Determine the [X, Y] coordinate at the center of the cell enclosing the given text.  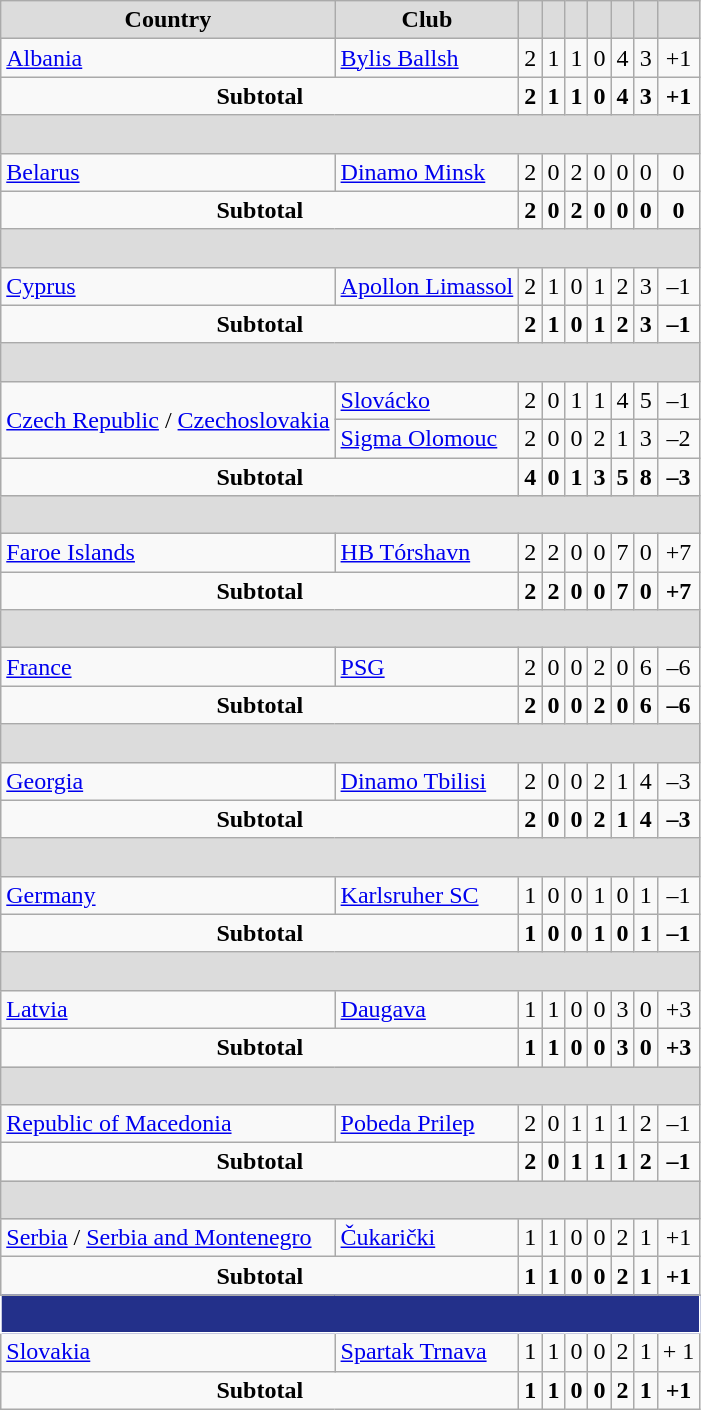
+ 1 [678, 1352]
–2 [678, 438]
Belarus [168, 172]
Country [168, 20]
Czech Republic / Czechoslovakia [168, 419]
Slovakia [168, 1352]
Dinamo Minsk [427, 172]
Apollon Limassol [427, 286]
Georgia [168, 781]
Slovácko [427, 400]
Albania [168, 58]
Serbia / Serbia and Montenegro [168, 1238]
8 [646, 477]
Germany [168, 895]
Latvia [168, 1009]
Spartak Trnava [427, 1352]
Čukarički [427, 1238]
Club [427, 20]
Faroe Islands [168, 553]
PSG [427, 667]
Sigma Olomouc [427, 438]
Bylis Ballsh [427, 58]
Pobeda Prilep [427, 1124]
Daugava [427, 1009]
Cyprus [168, 286]
France [168, 667]
Republic of Macedonia [168, 1124]
Dinamo Tbilisi [427, 781]
Karlsruher SC [427, 895]
HB Tórshavn [427, 553]
